Search for the cell housing the specified text and yield its (X, Y) center coordinate. 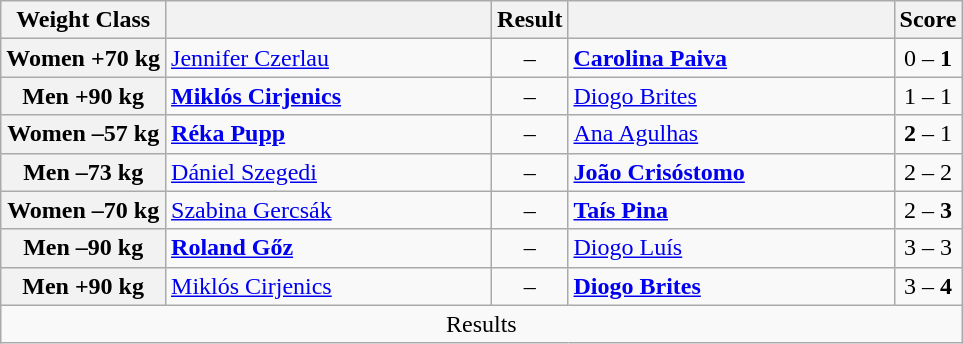
Results (482, 324)
Men –90 kg (84, 248)
Weight Class (84, 20)
Roland Gőz (329, 248)
Szabina Gercsák (329, 210)
Women –70 kg (84, 210)
2 – 2 (928, 172)
Score (928, 20)
3 – 3 (928, 248)
Réka Pupp (329, 134)
Diogo Luís (731, 248)
1 – 1 (928, 96)
Taís Pina (731, 210)
3 – 4 (928, 286)
2 – 1 (928, 134)
0 – 1 (928, 58)
Carolina Paiva (731, 58)
João Crisóstomo (731, 172)
Women +70 kg (84, 58)
Jennifer Czerlau (329, 58)
Women –57 kg (84, 134)
Dániel Szegedi (329, 172)
Result (530, 20)
Men –73 kg (84, 172)
Ana Agulhas (731, 134)
2 – 3 (928, 210)
